Provide the (x, y) coordinate of the cell's center where the given text is located.  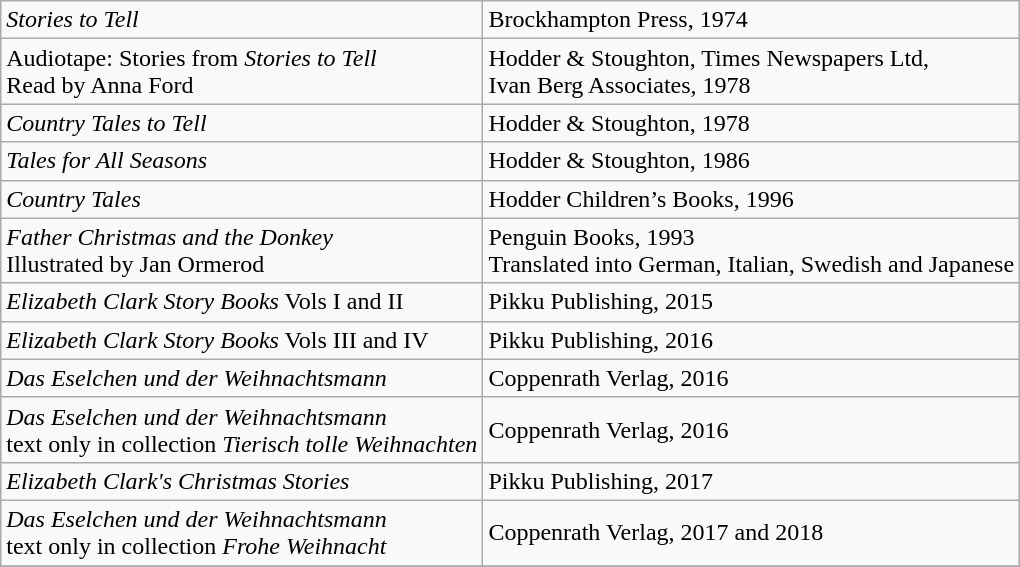
Brockhampton Press, 1974 (752, 20)
Hodder Children’s Books, 1996 (752, 199)
Country Tales to Tell (242, 123)
Elizabeth Clark Story Books Vols III and IV (242, 340)
Stories to Tell (242, 20)
Pikku Publishing, 2017 (752, 481)
Elizabeth Clark's Christmas Stories (242, 481)
Tales for All Seasons (242, 161)
Pikku Publishing, 2015 (752, 302)
Penguin Books, 1993 Translated into German, Italian, Swedish and Japanese (752, 250)
Hodder & Stoughton, 1986 (752, 161)
Hodder & Stoughton, Times Newspapers Ltd, Ivan Berg Associates, 1978 (752, 72)
Coppenrath Verlag, 2017 and 2018 (752, 532)
Das Eselchen und der Weihnachtsmann (242, 378)
Country Tales (242, 199)
Elizabeth Clark Story Books Vols I and II (242, 302)
Father Christmas and the Donkey Illustrated by Jan Ormerod (242, 250)
Das Eselchen und der Weihnachtsmann text only in collection Frohe Weihnacht (242, 532)
Hodder & Stoughton, 1978 (752, 123)
Pikku Publishing, 2016 (752, 340)
Das Eselchen und der Weihnachtsmann text only in collection Tierisch tolle Weihnachten (242, 430)
Audiotape: Stories from Stories to Tell Read by Anna Ford (242, 72)
